Pinpoint the cell where the given text exists, returning its (X, Y) midpoint coordinate. 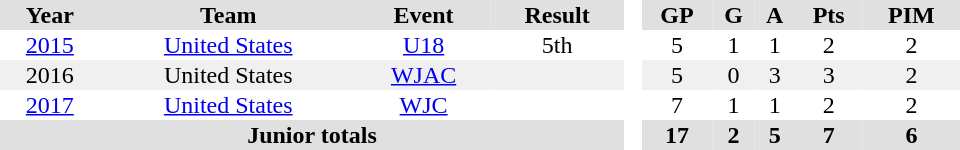
17 (676, 135)
Junior totals (312, 135)
6 (912, 135)
Team (228, 15)
U18 (424, 45)
G (733, 15)
5th (557, 45)
Pts (829, 15)
Event (424, 15)
GP (676, 15)
0 (733, 75)
PIM (912, 15)
WJAC (424, 75)
Result (557, 15)
2015 (50, 45)
2017 (50, 105)
2016 (50, 75)
WJC (424, 105)
Year (50, 15)
A (775, 15)
